Scan for the cell matching the given text and deliver its [X, Y] coordinate at center. 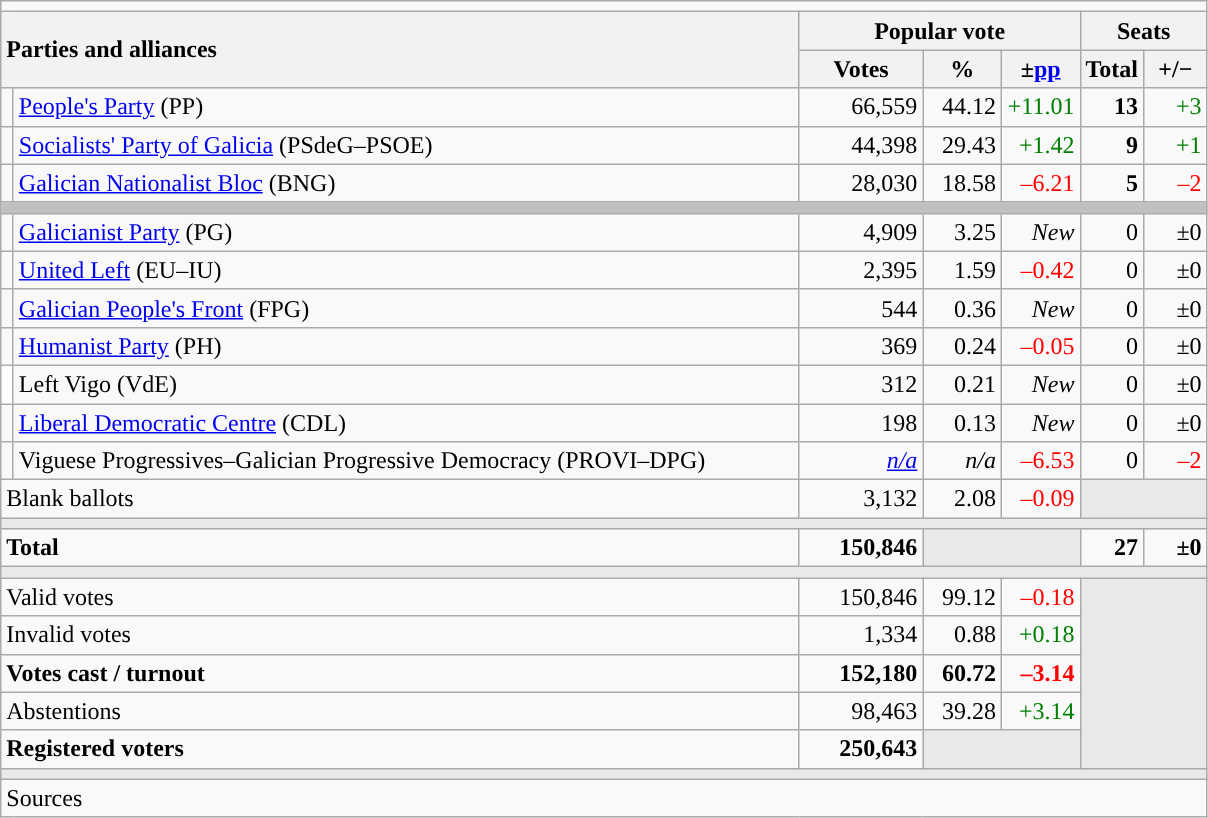
Votes [861, 69]
–6.21 [1040, 183]
Votes cast / turnout [400, 673]
Seats [1144, 31]
Galician Nationalist Bloc (BNG) [406, 183]
9 [1112, 145]
–6.53 [1040, 461]
198 [861, 423]
Socialists' Party of Galicia (PSdeG–PSOE) [406, 145]
0.88 [962, 635]
Left Vigo (VdE) [406, 384]
250,643 [861, 749]
Galicianist Party (PG) [406, 232]
0.24 [962, 346]
+1 [1176, 145]
312 [861, 384]
4,909 [861, 232]
Humanist Party (PH) [406, 346]
Galician People's Front (FPG) [406, 308]
66,559 [861, 107]
+3.14 [1040, 711]
–0.42 [1040, 270]
0.21 [962, 384]
13 [1112, 107]
–0.09 [1040, 499]
369 [861, 346]
27 [1112, 548]
5 [1112, 183]
Invalid votes [400, 635]
1.59 [962, 270]
+/− [1176, 69]
2,395 [861, 270]
44,398 [861, 145]
+1.42 [1040, 145]
39.28 [962, 711]
±pp [1040, 69]
Valid votes [400, 597]
Liberal Democratic Centre (CDL) [406, 423]
98,463 [861, 711]
544 [861, 308]
152,180 [861, 673]
Abstentions [400, 711]
People's Party (PP) [406, 107]
0.36 [962, 308]
60.72 [962, 673]
Sources [604, 798]
3.25 [962, 232]
0.13 [962, 423]
1,334 [861, 635]
–3.14 [1040, 673]
Viguese Progressives–Galician Progressive Democracy (PROVI–DPG) [406, 461]
–0.18 [1040, 597]
3,132 [861, 499]
28,030 [861, 183]
44.12 [962, 107]
Popular vote [940, 31]
18.58 [962, 183]
% [962, 69]
Blank ballots [400, 499]
+11.01 [1040, 107]
2.08 [962, 499]
+3 [1176, 107]
99.12 [962, 597]
Parties and alliances [400, 50]
+0.18 [1040, 635]
Registered voters [400, 749]
United Left (EU–IU) [406, 270]
–0.05 [1040, 346]
29.43 [962, 145]
